Locate the cell with the specified text and output its [x, y] center coordinate. 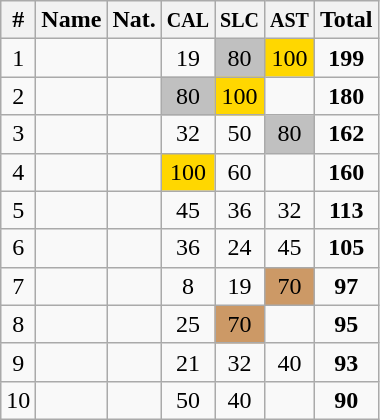
7 [18, 286]
93 [346, 362]
113 [346, 210]
60 [240, 172]
CAL [188, 20]
1 [18, 58]
2 [18, 96]
Nat. [134, 20]
199 [346, 58]
95 [346, 324]
105 [346, 248]
5 [18, 210]
3 [18, 134]
24 [240, 248]
160 [346, 172]
90 [346, 400]
4 [18, 172]
# [18, 20]
162 [346, 134]
25 [188, 324]
21 [188, 362]
180 [346, 96]
SLC [240, 20]
6 [18, 248]
9 [18, 362]
Total [346, 20]
10 [18, 400]
97 [346, 286]
Name [72, 20]
AST [289, 20]
